Extract the [X, Y] coordinate from the center of the cell holding the provided text.  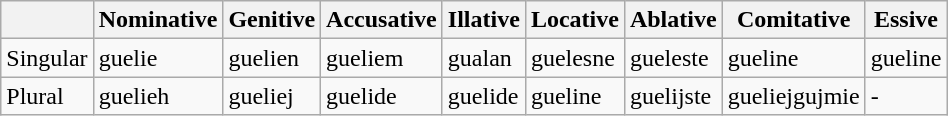
Illative [484, 20]
gueliej [272, 96]
Nominative [158, 20]
gueleste [673, 58]
Singular [47, 58]
gueliem [382, 58]
gualan [484, 58]
guelien [272, 58]
guelijste [673, 96]
- [906, 96]
guelesne [574, 58]
Locative [574, 20]
Accusative [382, 20]
Essive [906, 20]
Plural [47, 96]
guelieh [158, 96]
guelie [158, 58]
gueliejgujmie [794, 96]
Genitive [272, 20]
Comitative [794, 20]
Ablative [673, 20]
